Capture the cell that displays the provided text and extract its [X, Y] central coordinate. 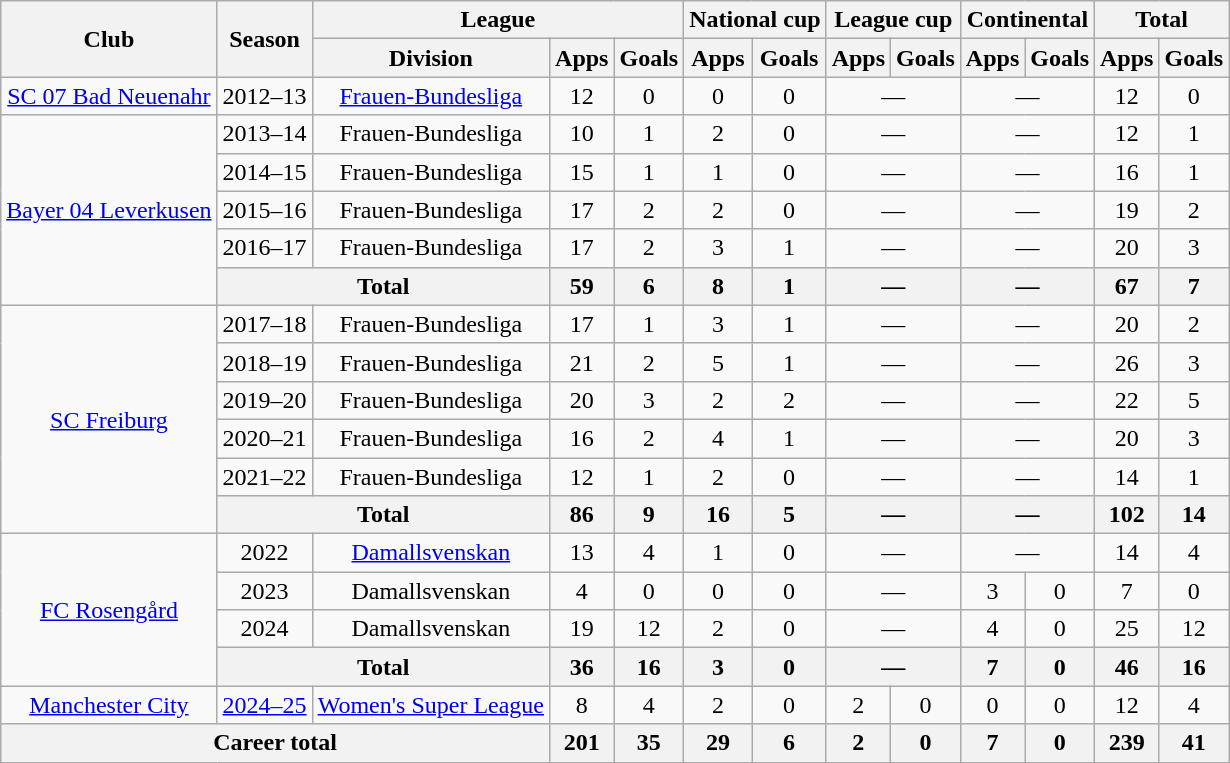
SC 07 Bad Neuenahr [109, 96]
2019–20 [264, 400]
2022 [264, 553]
25 [1127, 629]
Manchester City [109, 705]
2015–16 [264, 210]
9 [649, 515]
League cup [893, 20]
League [498, 20]
26 [1127, 362]
201 [582, 743]
2018–19 [264, 362]
21 [582, 362]
2024–25 [264, 705]
Bayer 04 Leverkusen [109, 210]
2016–17 [264, 248]
86 [582, 515]
15 [582, 172]
2021–22 [264, 477]
239 [1127, 743]
2020–21 [264, 438]
2013–14 [264, 134]
41 [1194, 743]
SC Freiburg [109, 419]
35 [649, 743]
22 [1127, 400]
Continental [1027, 20]
FC Rosengård [109, 610]
Club [109, 39]
102 [1127, 515]
59 [582, 286]
National cup [755, 20]
29 [718, 743]
13 [582, 553]
Women's Super League [430, 705]
10 [582, 134]
Season [264, 39]
Division [430, 58]
Career total [276, 743]
46 [1127, 667]
2023 [264, 591]
2012–13 [264, 96]
2024 [264, 629]
67 [1127, 286]
2017–18 [264, 324]
2014–15 [264, 172]
36 [582, 667]
